Find where the given text appears and provide that cell's center as [x, y] coordinate. 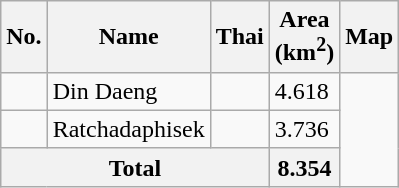
No. [24, 37]
4.618 [304, 91]
Din Daeng [128, 91]
Name [128, 37]
8.354 [304, 167]
Total [135, 167]
3.736 [304, 129]
Map [370, 37]
Thai [240, 37]
Ratchadaphisek [128, 129]
Area(km2) [304, 37]
